Output the [x, y] coordinate of the center of the cell containing the given text.  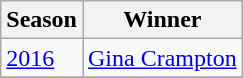
Gina Crampton [162, 58]
Winner [162, 20]
Season [42, 20]
2016 [42, 58]
